Provide the [X, Y] coordinate of the cell's center where the given text is located.  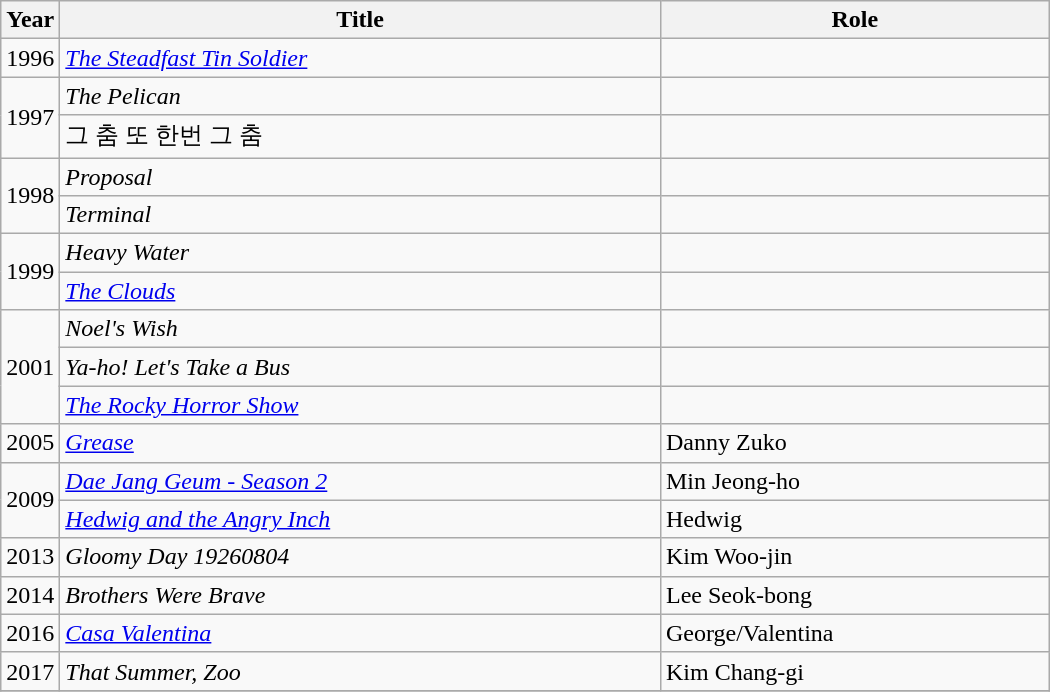
Grease [360, 443]
Proposal [360, 177]
Hedwig and the Angry Inch [360, 519]
Brothers Were Brave [360, 595]
George/Valentina [854, 633]
Lee Seok-bong [854, 595]
The Clouds [360, 291]
Year [30, 20]
그 춤 또 한번 그 춤 [360, 136]
2016 [30, 633]
2001 [30, 367]
1997 [30, 118]
Min Jeong-ho [854, 481]
2017 [30, 671]
1998 [30, 196]
1999 [30, 272]
2013 [30, 557]
Casa Valentina [360, 633]
1996 [30, 58]
2005 [30, 443]
Noel's Wish [360, 329]
Gloomy Day 19260804 [360, 557]
2014 [30, 595]
Kim Chang-gi [854, 671]
Kim Woo-jin [854, 557]
Dae Jang Geum - Season 2 [360, 481]
The Pelican [360, 96]
Terminal [360, 215]
The Rocky Horror Show [360, 405]
Ya-ho! Let's Take a Bus [360, 367]
Title [360, 20]
2009 [30, 500]
Heavy Water [360, 253]
Danny Zuko [854, 443]
That Summer, Zoo [360, 671]
Role [854, 20]
Hedwig [854, 519]
The Steadfast Tin Soldier [360, 58]
